Return the [X, Y] coordinate for the center point of the cell that contains the specified text.  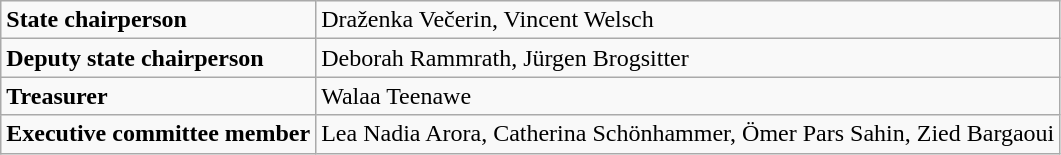
Treasurer [158, 96]
Deborah Rammrath, Jürgen Brogsitter [688, 58]
Executive committee member [158, 134]
Draženka Večerin, Vincent Welsch [688, 20]
Walaa Teenawe [688, 96]
State chairperson [158, 20]
Deputy state chairperson [158, 58]
Lea Nadia Arora, Catherina Schönhammer, Ömer Pars Sahin, Zied Bargaoui [688, 134]
